Extract the [x, y] coordinate from the center of the cell holding the provided text.  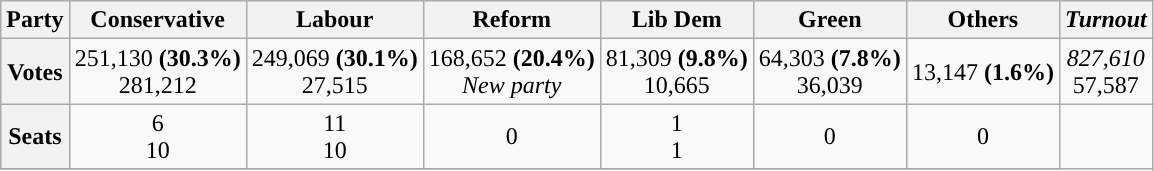
Votes [35, 72]
Labour [334, 20]
Seats [35, 136]
Conservative [158, 20]
Lib Dem [676, 20]
Green [830, 20]
Others [982, 20]
81,309 (9.8%)10,665 [676, 72]
Turnout [1106, 20]
Party [35, 20]
251,130 (30.3%)281,212 [158, 72]
64,303 (7.8%)36,039 [830, 72]
168,652 (20.4%)New party [512, 72]
1110 [334, 136]
827,61057,587 [1106, 72]
610 [158, 136]
Reform [512, 20]
249,069 (30.1%)27,515 [334, 72]
11 [676, 136]
13,147 (1.6%) [982, 72]
